Scan for the cell matching the given text and deliver its [x, y] coordinate at center. 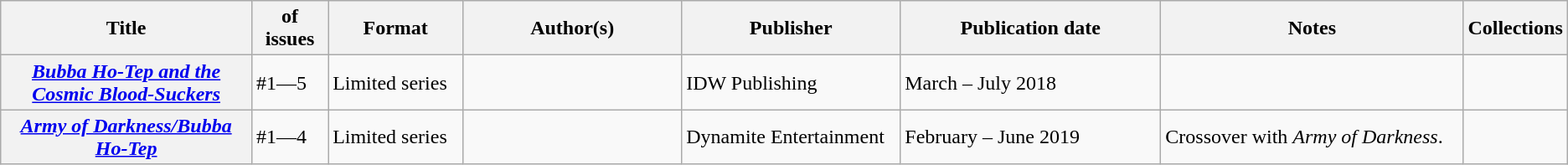
Bubba Ho-Tep and the Cosmic Blood-Suckers [126, 82]
IDW Publishing [791, 82]
Dynamite Entertainment [791, 137]
March – July 2018 [1030, 82]
Format [395, 28]
Publication date [1030, 28]
#1—4 [290, 137]
Notes [1312, 28]
Title [126, 28]
February – June 2019 [1030, 137]
Collections [1515, 28]
Publisher [791, 28]
Crossover with Army of Darkness. [1312, 137]
#1—5 [290, 82]
of issues [290, 28]
Author(s) [573, 28]
Army of Darkness/Bubba Ho-Tep [126, 137]
